Detect which cell encompasses the target text, then output its [x, y] center coordinate. 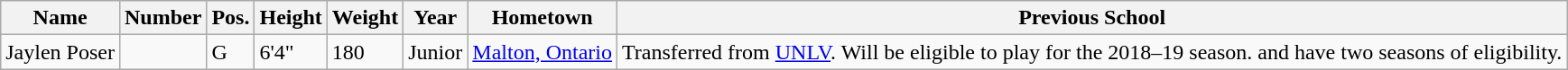
Weight [365, 18]
Jaylen Poser [60, 52]
Previous School [1091, 18]
6'4" [291, 52]
Transferred from UNLV. Will be eligible to play for the 2018–19 season. and have two seasons of eligibility. [1091, 52]
G [231, 52]
180 [365, 52]
Pos. [231, 18]
Year [435, 18]
Junior [435, 52]
Name [60, 18]
Number [162, 18]
Hometown [543, 18]
Malton, Ontario [543, 52]
Height [291, 18]
